Detect which cell encompasses the target text, then output its [x, y] center coordinate. 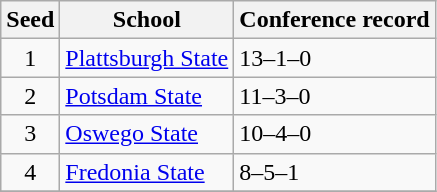
Potsdam State [147, 96]
8–5–1 [334, 172]
3 [30, 134]
13–1–0 [334, 58]
School [147, 20]
11–3–0 [334, 96]
10–4–0 [334, 134]
Oswego State [147, 134]
Conference record [334, 20]
Seed [30, 20]
Fredonia State [147, 172]
1 [30, 58]
2 [30, 96]
4 [30, 172]
Plattsburgh State [147, 58]
